From the cell containing the given text, extract its center point as (x, y) coordinate. 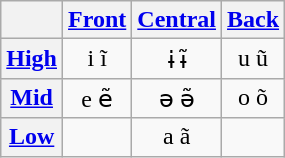
Front (98, 20)
ɨ ɨ̃ (177, 59)
Central (177, 20)
i ĩ (98, 59)
u ũ (254, 59)
a ã (177, 137)
e ẽ (98, 98)
o õ (254, 98)
Mid (32, 98)
High (32, 59)
ə ə̃ (177, 98)
Low (32, 137)
Back (254, 20)
